Scan for the cell matching the given text and deliver its (X, Y) coordinate at center. 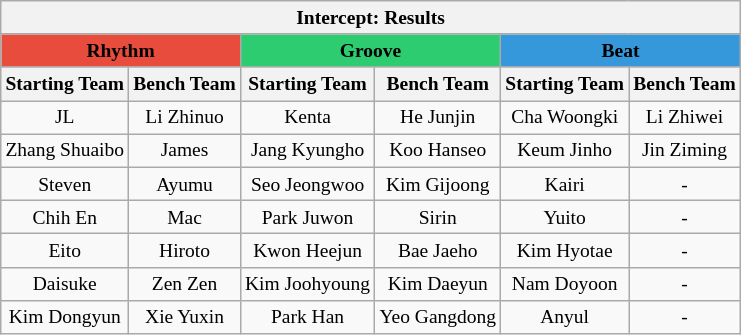
Groove (370, 50)
Chih En (65, 216)
Keum Jinho (565, 150)
He Junjin (438, 118)
Kim Daeyun (438, 284)
James (185, 150)
Kenta (307, 118)
Kim Joohyoung (307, 284)
Eito (65, 250)
Intercept: Results (371, 18)
Li Zhiwei (685, 118)
Jang Kyungho (307, 150)
Beat (621, 50)
Kim Hyotae (565, 250)
Hiroto (185, 250)
Cha Woongki (565, 118)
Kim Gijoong (438, 184)
Zen Zen (185, 284)
Jin Ziming (685, 150)
Kim Dongyun (65, 316)
Koo Hanseo (438, 150)
Ayumu (185, 184)
Rhythm (121, 50)
Sirin (438, 216)
Daisuke (65, 284)
Yuito (565, 216)
Park Han (307, 316)
Steven (65, 184)
Park Juwon (307, 216)
Seo Jeongwoo (307, 184)
Yeo Gangdong (438, 316)
Zhang Shuaibo (65, 150)
Kwon Heejun (307, 250)
Xie Yuxin (185, 316)
Nam Doyoon (565, 284)
Kairi (565, 184)
Anyul (565, 316)
JL (65, 118)
Bae Jaeho (438, 250)
Li Zhinuo (185, 118)
Mac (185, 216)
